Extract the [x, y] coordinate from the center of the cell holding the provided text.  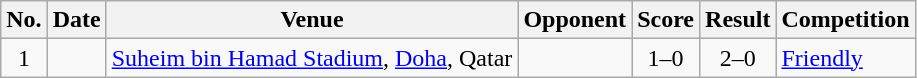
1 [24, 58]
2–0 [738, 58]
Score [666, 20]
Date [76, 20]
Result [738, 20]
No. [24, 20]
Venue [312, 20]
1–0 [666, 58]
Suheim bin Hamad Stadium, Doha, Qatar [312, 58]
Friendly [846, 58]
Competition [846, 20]
Opponent [575, 20]
